Determine the [X, Y] coordinate at the center of the cell enclosing the given text.  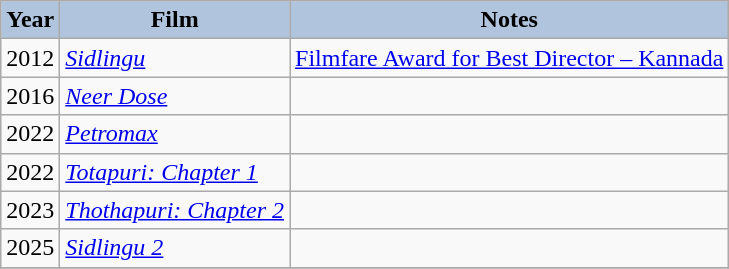
2012 [30, 58]
2025 [30, 248]
Film [175, 20]
Thothapuri: Chapter 2 [175, 210]
Sidlingu 2 [175, 248]
2016 [30, 96]
Petromax [175, 134]
Neer Dose [175, 96]
Notes [510, 20]
Sidlingu [175, 58]
2023 [30, 210]
Year [30, 20]
Totapuri: Chapter 1 [175, 172]
Filmfare Award for Best Director – Kannada [510, 58]
